Extract the (X, Y) coordinate from the center of the cell holding the provided text.  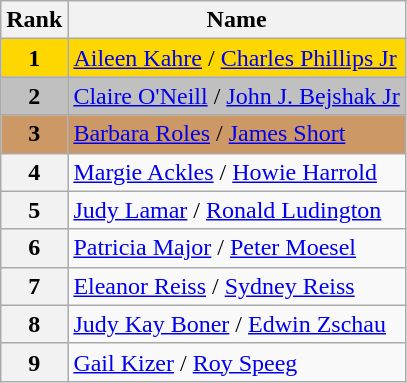
Aileen Kahre / Charles Phillips Jr (236, 58)
Judy Kay Boner / Edwin Zschau (236, 324)
Judy Lamar / Ronald Ludington (236, 210)
5 (34, 210)
3 (34, 134)
9 (34, 362)
Margie Ackles / Howie Harrold (236, 172)
Claire O'Neill / John J. Bejshak Jr (236, 96)
Name (236, 20)
7 (34, 286)
2 (34, 96)
6 (34, 248)
Eleanor Reiss / Sydney Reiss (236, 286)
Rank (34, 20)
8 (34, 324)
Gail Kizer / Roy Speeg (236, 362)
1 (34, 58)
Patricia Major / Peter Moesel (236, 248)
4 (34, 172)
Barbara Roles / James Short (236, 134)
